Return the (X, Y) coordinate for the center point of the cell that contains the specified text.  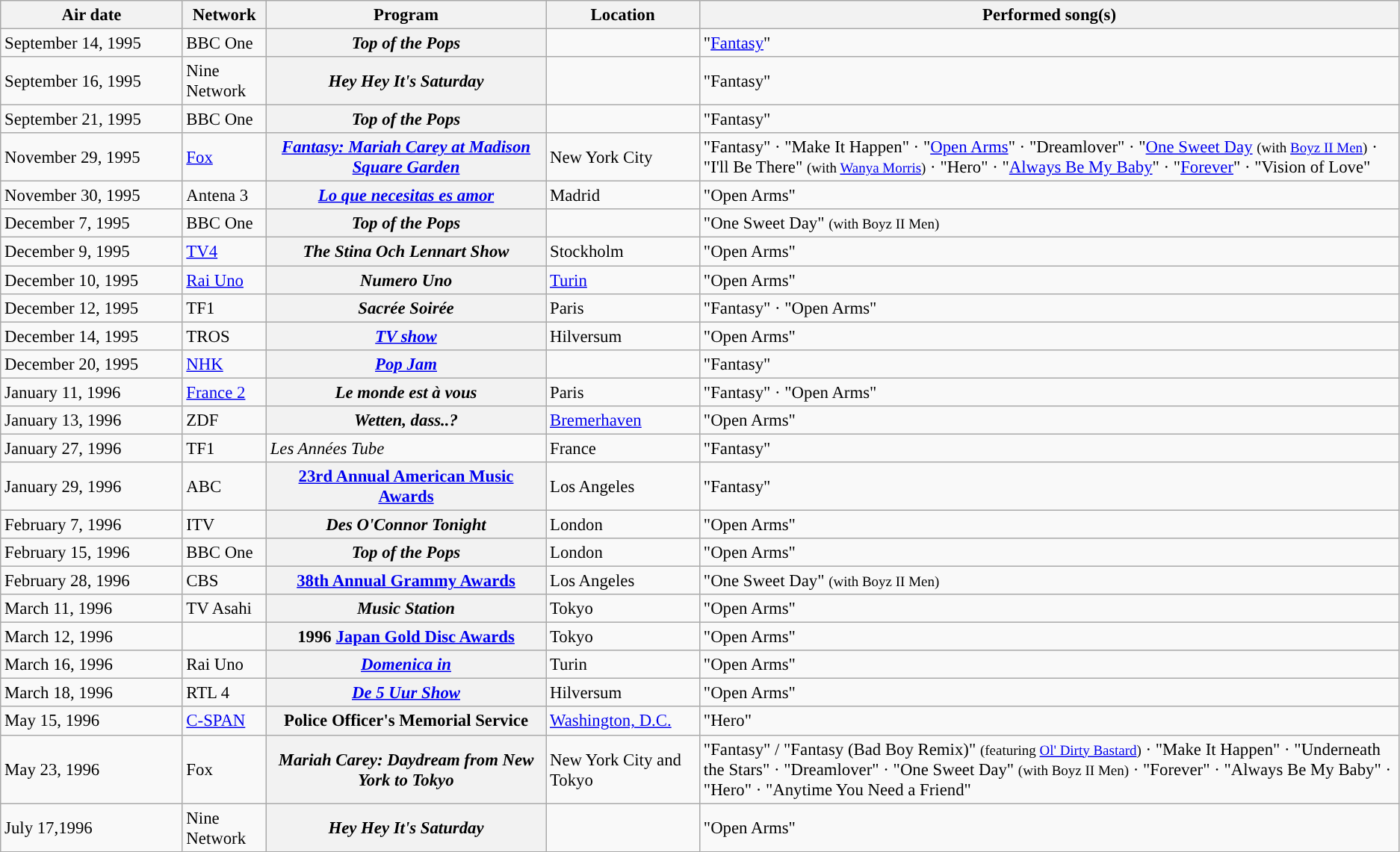
"Hero" (1050, 721)
Bremerhaven (623, 420)
May 23, 1996 (91, 769)
Domenica in (406, 665)
March 12, 1996 (91, 637)
Les Années Tube (406, 448)
January 13, 1996 (91, 420)
The Stina Och Lennart Show (406, 252)
New York City (623, 157)
Air date (91, 15)
December 7, 1995 (91, 223)
Le monde est à vous (406, 392)
Stockholm (623, 252)
Lo que necesitas es amor (406, 196)
CBS (224, 581)
September 16, 1995 (91, 81)
TROS (224, 336)
Washington, D.C. (623, 721)
Location (623, 15)
July 17,1996 (91, 827)
Fantasy: Mariah Carey at Madison Square Garden (406, 157)
NHK (224, 364)
Pop Jam (406, 364)
May 15, 1996 (91, 721)
December 12, 1995 (91, 308)
Des O'Connor Tonight (406, 524)
November 29, 1995 (91, 157)
September 21, 1995 (91, 119)
De 5 Uur Show (406, 693)
January 27, 1996 (91, 448)
March 16, 1996 (91, 665)
1996 Japan Gold Disc Awards (406, 637)
Police Officer's Memorial Service (406, 721)
January 29, 1996 (91, 487)
RTL 4 (224, 693)
New York City and Tokyo (623, 769)
Mariah Carey: Daydream from New York to Tokyo (406, 769)
November 30, 1995 (91, 196)
February 28, 1996 (91, 581)
ITV (224, 524)
ZDF (224, 420)
September 14, 1995 (91, 43)
December 9, 1995 (91, 252)
Wetten, dass..? (406, 420)
March 11, 1996 (91, 609)
Sacrée Soirée (406, 308)
ABC (224, 487)
Program (406, 15)
December 10, 1995 (91, 280)
Antena 3 (224, 196)
December 14, 1995 (91, 336)
March 18, 1996 (91, 693)
23rd Annual American Music Awards (406, 487)
France (623, 448)
Madrid (623, 196)
TV show (406, 336)
January 11, 1996 (91, 392)
February 15, 1996 (91, 553)
February 7, 1996 (91, 524)
Music Station (406, 609)
C-SPAN (224, 721)
Numero Uno (406, 280)
December 20, 1995 (91, 364)
TV4 (224, 252)
TV Asahi (224, 609)
Performed song(s) (1050, 15)
France 2 (224, 392)
38th Annual Grammy Awards (406, 581)
Network (224, 15)
